Return [x, y] of the center of cell containing provided text 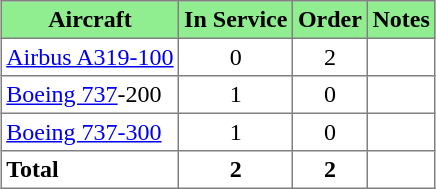
Order [330, 20]
Notes [401, 20]
Total [90, 170]
Boeing 737-300 [90, 132]
In Service [236, 20]
Airbus A319-100 [90, 57]
Boeing 737-200 [90, 95]
Aircraft [90, 20]
